Find where the given text appears and provide that cell's center as (x, y) coordinate. 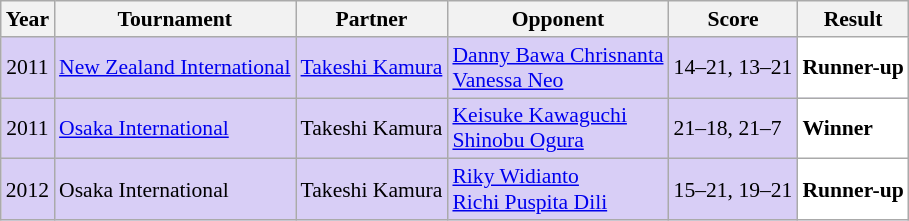
2012 (28, 190)
Winner (852, 128)
14–21, 13–21 (734, 68)
Danny Bawa Chrisnanta Vanessa Neo (558, 68)
Partner (372, 19)
Opponent (558, 19)
Year (28, 19)
21–18, 21–7 (734, 128)
15–21, 19–21 (734, 190)
Riky Widianto Richi Puspita Dili (558, 190)
New Zealand International (174, 68)
Keisuke Kawaguchi Shinobu Ogura (558, 128)
Result (852, 19)
Score (734, 19)
Tournament (174, 19)
